Pinpoint the cell where the given text exists, returning its (X, Y) midpoint coordinate. 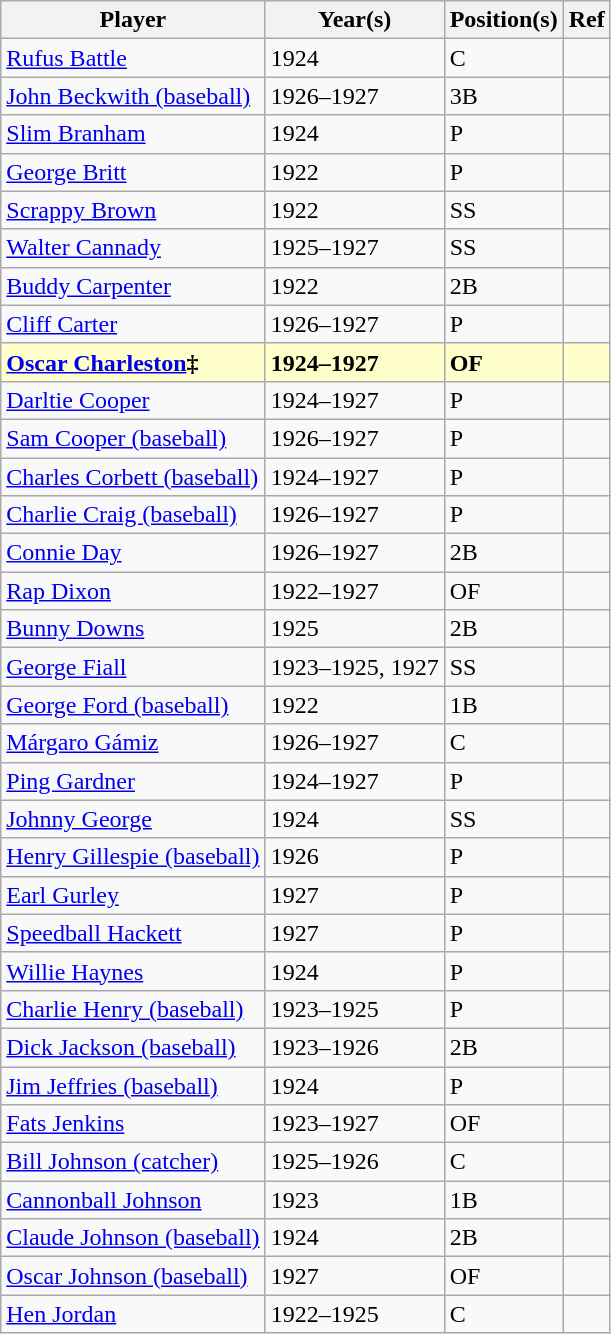
Charles Corbett (baseball) (133, 477)
Oscar Charleston‡ (133, 362)
Charlie Craig (baseball) (133, 515)
John Beckwith (baseball) (133, 96)
Bunny Downs (133, 629)
1925–1927 (354, 248)
Speedball Hackett (133, 933)
George Ford (baseball) (133, 705)
Sam Cooper (baseball) (133, 438)
Year(s) (354, 20)
Connie Day (133, 553)
Hen Jordan (133, 1314)
1922–1925 (354, 1314)
Ref (586, 20)
Rufus Battle (133, 58)
1923–1926 (354, 1047)
3B (504, 96)
Dick Jackson (baseball) (133, 1047)
Scrappy Brown (133, 210)
1923 (354, 1200)
Oscar Johnson (baseball) (133, 1276)
Henry Gillespie (baseball) (133, 857)
1925 (354, 629)
George Fiall (133, 667)
Darltie Cooper (133, 400)
Fats Jenkins (133, 1124)
Márgaro Gámiz (133, 743)
Ping Gardner (133, 781)
Cliff Carter (133, 324)
Rap Dixon (133, 591)
Jim Jeffries (baseball) (133, 1085)
Player (133, 20)
Cannonball Johnson (133, 1200)
1922–1927 (354, 591)
1926 (354, 857)
Claude Johnson (baseball) (133, 1238)
Charlie Henry (baseball) (133, 1009)
1923–1925 (354, 1009)
Earl Gurley (133, 895)
1925–1926 (354, 1162)
Johnny George (133, 819)
Walter Cannady (133, 248)
1923–1927 (354, 1124)
Buddy Carpenter (133, 286)
1923–1925, 1927 (354, 667)
George Britt (133, 172)
Bill Johnson (catcher) (133, 1162)
Willie Haynes (133, 971)
Slim Branham (133, 134)
Position(s) (504, 20)
